Provide the (X, Y) coordinate of the cell's center where the given text is located.  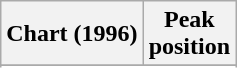
Chart (1996) (72, 34)
Peakposition (189, 34)
